Detect which cell encompasses the target text, then output its [x, y] center coordinate. 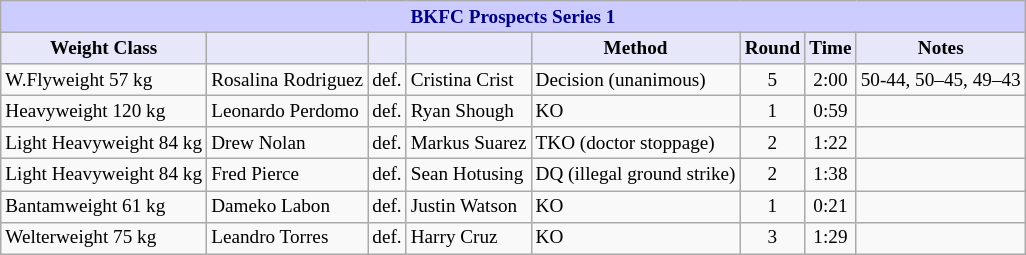
0:59 [830, 111]
1:38 [830, 175]
5 [772, 80]
W.Flyweight 57 kg [104, 80]
Time [830, 48]
Dameko Labon [288, 206]
Cristina Crist [468, 80]
DQ (illegal ground strike) [636, 175]
Round [772, 48]
3 [772, 238]
Decision (unanimous) [636, 80]
Rosalina Rodriguez [288, 80]
50-44, 50–45, 49–43 [940, 80]
TKO (doctor stoppage) [636, 143]
BKFC Prospects Series 1 [513, 17]
Harry Cruz [468, 238]
Weight Class [104, 48]
Leandro Torres [288, 238]
Leonardo Perdomo [288, 111]
1:22 [830, 143]
Markus Suarez [468, 143]
2:00 [830, 80]
Fred Pierce [288, 175]
Bantamweight 61 kg [104, 206]
Method [636, 48]
Ryan Shough [468, 111]
Welterweight 75 kg [104, 238]
Justin Watson [468, 206]
Sean Hotusing [468, 175]
0:21 [830, 206]
Notes [940, 48]
Heavyweight 120 kg [104, 111]
Drew Nolan [288, 143]
1:29 [830, 238]
